For the text-containing cell, return its midpoint in [x, y] coordinate format. 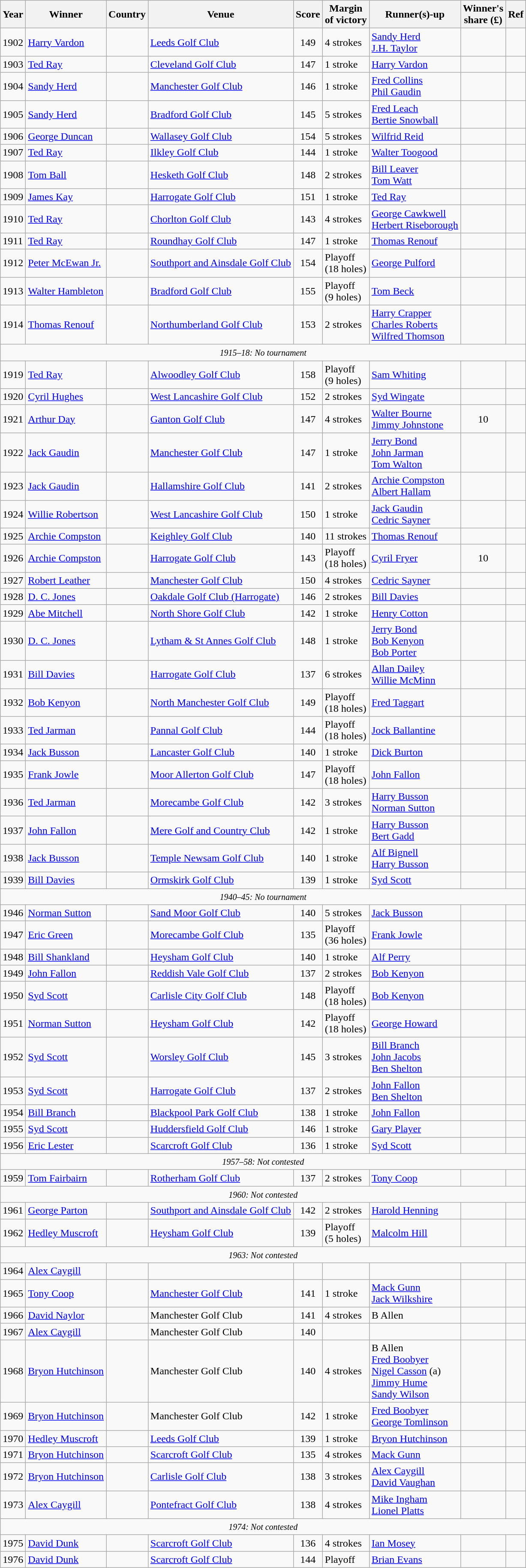
1947 [13, 935]
Syd Wingate [415, 397]
1938 [13, 858]
Fred Leach Bertie Snowball [415, 114]
1939 [13, 880]
1934 [13, 753]
155 [308, 291]
Tom Ball [66, 175]
Fred Taggart [415, 702]
Moor Allerton Golf Club [220, 775]
Playoff(5 holes) [346, 1232]
Ref [516, 15]
1965 [13, 1293]
Alf Bignell Harry Busson [415, 858]
Playoff(36 holes) [346, 935]
George Howard [415, 1023]
Malcolm Hill [415, 1232]
1949 [13, 973]
Dick Burton [415, 753]
153 [308, 325]
1935 [13, 775]
1946 [13, 913]
Mack Gunn [415, 1455]
1926 [13, 558]
Walter Hambleton [66, 291]
1906 [13, 136]
1975 [13, 1543]
Bill Leaver Tom Watt [415, 175]
1907 [13, 153]
1976 [13, 1559]
Lancaster Golf Club [220, 753]
Walter Toogood [415, 153]
Willie Robertson [66, 514]
David Naylor [66, 1315]
North Shore Golf Club [220, 613]
1968 [13, 1371]
Carlisle City Golf Club [220, 995]
Worsley Golf Club [220, 1057]
Jerry Bond John Jarman Tom Walton [415, 453]
Cyril Fryer [415, 558]
1933 [13, 730]
Harry Busson Norman Sutton [415, 802]
1929 [13, 613]
Pontefract Golf Club [220, 1505]
1914 [13, 325]
Rotherham Golf Club [220, 1178]
Brian Evans [415, 1559]
Mack Gunn Jack Wilkshire [415, 1293]
1919 [13, 375]
1921 [13, 419]
1930 [13, 641]
1972 [13, 1477]
1953 [13, 1090]
Gary Player [415, 1129]
Playoff [346, 1559]
1952 [13, 1057]
John Fallon Ben Shelton [415, 1090]
1964 [13, 1271]
Country [127, 15]
Fred Boobyer George Tomlinson [415, 1416]
Eric Green [66, 935]
Henry Cotton [415, 613]
Sand Moor Golf Club [220, 913]
Ormskirk Golf Club [220, 880]
Bill Branch John Jacobs Ben Shelton [415, 1057]
1974: Not contested [263, 1527]
1973 [13, 1505]
Runner(s)-up [415, 15]
6 strokes [346, 675]
1971 [13, 1455]
Archie Compston Albert Hallam [415, 486]
1955 [13, 1129]
1959 [13, 1178]
Allan Dailey Willie McMinn [415, 675]
Jock Ballantine [415, 730]
Hesketh Golf Club [220, 175]
Winner [66, 15]
Wallasey Golf Club [220, 136]
1951 [13, 1023]
1931 [13, 675]
1909 [13, 197]
1970 [13, 1439]
Marginof victory [346, 15]
Peter McEwan Jr. [66, 263]
Alex Caygill David Vaughan [415, 1477]
1928 [13, 597]
Cyril Hughes [66, 397]
1956 [13, 1145]
Northumberland Golf Club [220, 325]
George Pulford [415, 263]
Pannal Golf Club [220, 730]
Alf Perry [415, 957]
Jack Gaudin Cedric Sayner [415, 514]
North Manchester Golf Club [220, 702]
Chorlton Golf Club [220, 219]
Cedric Sayner [415, 580]
1927 [13, 580]
151 [308, 197]
1915–18: No tournament [263, 353]
Bill Branch [66, 1113]
Alwoodley Golf Club [220, 375]
1920 [13, 397]
1932 [13, 702]
1924 [13, 514]
1954 [13, 1113]
1961 [13, 1211]
1905 [13, 114]
Ian Mosey [415, 1543]
Tom Fairbairn [66, 1178]
1950 [13, 995]
1936 [13, 802]
Sam Whiting [415, 375]
Winner'sshare (£) [483, 15]
Jerry Bond Bob Kenyon Bob Porter [415, 641]
Sandy Herd J.H. Taylor [415, 42]
Keighley Golf Club [220, 536]
James Kay [66, 197]
1969 [13, 1416]
1912 [13, 263]
Oakdale Golf Club (Harrogate) [220, 597]
Blackpool Park Golf Club [220, 1113]
B Allen [415, 1315]
B Allen Fred Boobyer Nigel Casson (a) Jimmy Hume Sandy Wilson [415, 1371]
1925 [13, 536]
1966 [13, 1315]
1967 [13, 1331]
George Duncan [66, 136]
1923 [13, 486]
152 [308, 397]
Reddish Vale Golf Club [220, 973]
1904 [13, 87]
Year [13, 15]
Robert Leather [66, 580]
Hallamshire Golf Club [220, 486]
Harry Crapper Charles Roberts Wilfred Thomson [415, 325]
Wilfrid Reid [415, 136]
1911 [13, 241]
1962 [13, 1232]
George Cawkwell Herbert Riseborough [415, 219]
1937 [13, 830]
Mike Ingham Lionel Platts [415, 1505]
Ilkley Golf Club [220, 153]
Temple Newsam Golf Club [220, 858]
Lytham & St Annes Golf Club [220, 641]
11 strokes [346, 536]
Mere Golf and Country Club [220, 830]
Harry Busson Bert Gadd [415, 830]
Fred Collins Phil Gaudin [415, 87]
1940–45: No tournament [263, 896]
Abe Mitchell [66, 613]
Carlisle Golf Club [220, 1477]
Bill Shankland [66, 957]
Ganton Golf Club [220, 419]
Venue [220, 15]
1902 [13, 42]
Walter Bourne Jimmy Johnstone [415, 419]
1957–58: Not contested [263, 1162]
Harold Henning [415, 1211]
158 [308, 375]
Cleveland Golf Club [220, 64]
Roundhay Golf Club [220, 241]
Eric Lester [66, 1145]
Arthur Day [66, 419]
1960: Not contested [263, 1194]
1922 [13, 453]
Score [308, 15]
1948 [13, 957]
Tom Beck [415, 291]
1963: Not contested [263, 1255]
1913 [13, 291]
1910 [13, 219]
1908 [13, 175]
George Parton [66, 1211]
Huddersfield Golf Club [220, 1129]
1903 [13, 64]
